Return (x, y) of the center of cell containing provided text 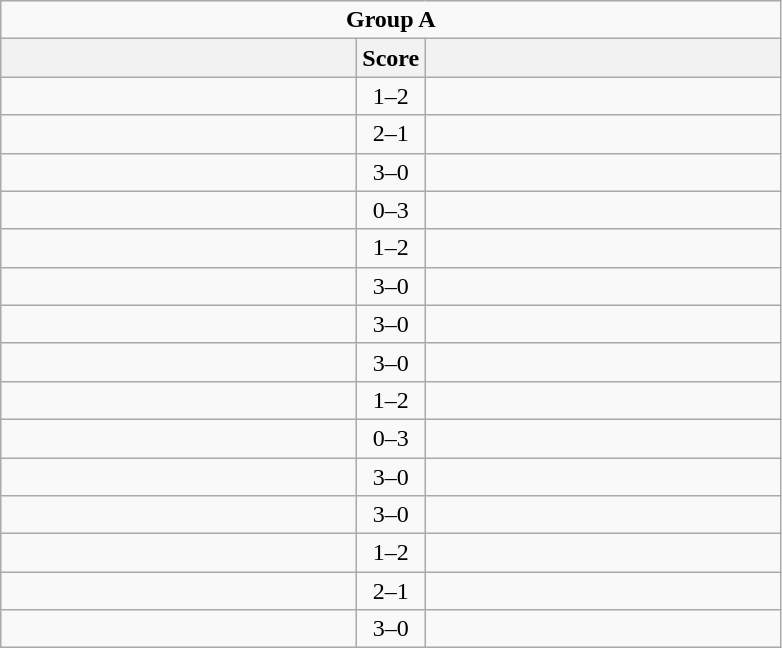
Score (391, 58)
Group A (391, 20)
